Return (x, y) of the center of cell containing provided text 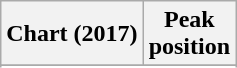
Peak position (189, 34)
Chart (2017) (72, 34)
